Detect which cell encompasses the target text, then output its (X, Y) center coordinate. 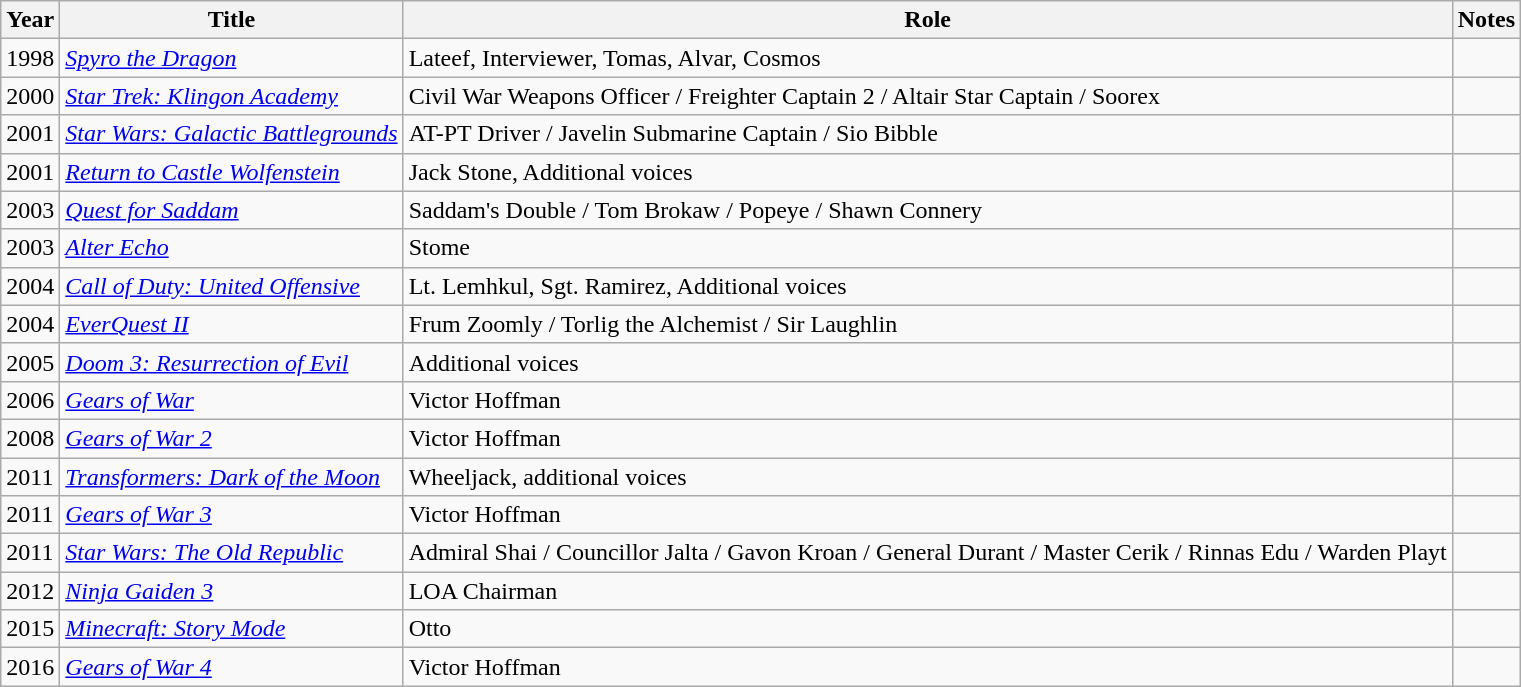
Otto (928, 629)
Transformers: Dark of the Moon (232, 477)
Notes (1486, 20)
EverQuest II (232, 324)
Frum Zoomly / Torlig the Alchemist / Sir Laughlin (928, 324)
Lt. Lemhkul, Sgt. Ramirez, Additional voices (928, 286)
Wheeljack, additional voices (928, 477)
Gears of War 2 (232, 438)
Lateef, Interviewer, Tomas, Alvar, Cosmos (928, 58)
Doom 3: Resurrection of Evil (232, 362)
Star Wars: The Old Republic (232, 553)
2012 (30, 591)
Gears of War 4 (232, 667)
Role (928, 20)
LOA Chairman (928, 591)
Title (232, 20)
Alter Echo (232, 248)
2016 (30, 667)
Star Trek: Klingon Academy (232, 96)
AT-PT Driver / Javelin Submarine Captain / Sio Bibble (928, 134)
Gears of War (232, 400)
Jack Stone, Additional voices (928, 172)
Stome (928, 248)
Year (30, 20)
Ninja Gaiden 3 (232, 591)
Saddam's Double / Tom Brokaw / Popeye / Shawn Connery (928, 210)
Star Wars: Galactic Battlegrounds (232, 134)
2015 (30, 629)
1998 (30, 58)
Call of Duty: United Offensive (232, 286)
2006 (30, 400)
2005 (30, 362)
Quest for Saddam (232, 210)
Civil War Weapons Officer / Freighter Captain 2 / Altair Star Captain / Soorex (928, 96)
Minecraft: Story Mode (232, 629)
2008 (30, 438)
Additional voices (928, 362)
Gears of War 3 (232, 515)
2000 (30, 96)
Return to Castle Wolfenstein (232, 172)
Admiral Shai / Councillor Jalta / Gavon Kroan / General Durant / Master Cerik / Rinnas Edu / Warden Playt (928, 553)
Spyro the Dragon (232, 58)
